Capture the cell that displays the provided text and extract its (x, y) central coordinate. 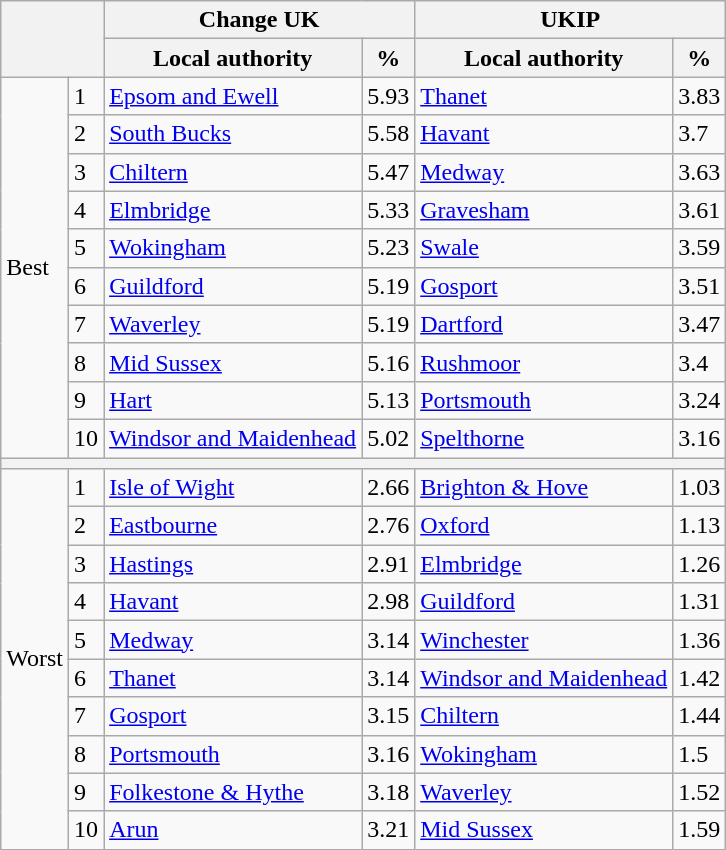
3.7 (700, 134)
Spelthorne (544, 438)
5.33 (388, 210)
Change UK (260, 20)
1.36 (700, 640)
5.58 (388, 134)
3.61 (700, 210)
3.63 (700, 172)
Isle of Wight (233, 488)
1.31 (700, 602)
5.23 (388, 248)
3.51 (700, 286)
Oxford (544, 526)
3.15 (388, 716)
1.44 (700, 716)
Hastings (233, 564)
5.16 (388, 362)
2.98 (388, 602)
Winchester (544, 640)
Arun (233, 830)
3.59 (700, 248)
3.21 (388, 830)
Hart (233, 400)
Dartford (544, 324)
5.93 (388, 96)
1.13 (700, 526)
1.26 (700, 564)
5.13 (388, 400)
2.76 (388, 526)
Brighton & Hove (544, 488)
Epsom and Ewell (233, 96)
1.52 (700, 792)
3.83 (700, 96)
3.24 (700, 400)
5.47 (388, 172)
5.02 (388, 438)
Folkestone & Hythe (233, 792)
1.03 (700, 488)
Rushmoor (544, 362)
Best (35, 268)
3.47 (700, 324)
1.42 (700, 678)
1.5 (700, 754)
1.59 (700, 830)
Worst (35, 660)
South Bucks (233, 134)
3.18 (388, 792)
Eastbourne (233, 526)
2.91 (388, 564)
Gravesham (544, 210)
UKIP (570, 20)
Swale (544, 248)
2.66 (388, 488)
3.4 (700, 362)
